Return the (x, y) coordinate for the center point of the cell that contains the specified text.  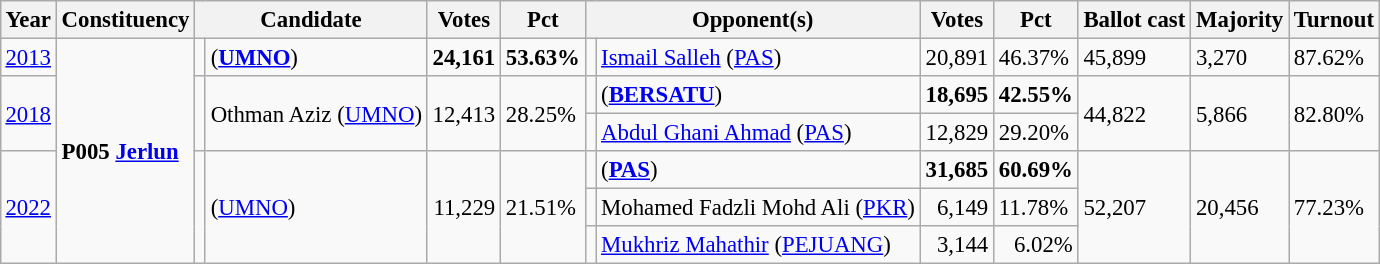
45,899 (1134, 57)
60.69% (1036, 170)
6.02% (1036, 245)
21.51% (544, 208)
Constituency (125, 20)
3,144 (956, 245)
Ismail Salleh (PAS) (758, 57)
3,270 (1240, 57)
2013 (28, 57)
Mohamed Fadzli Mohd Ali (PKR) (758, 208)
44,822 (1134, 114)
Othman Aziz (UMNO) (316, 114)
Majority (1240, 20)
20,891 (956, 57)
53.63% (544, 57)
5,866 (1240, 114)
Turnout (1334, 20)
18,695 (956, 95)
31,685 (956, 170)
(PAS) (758, 170)
6,149 (956, 208)
Opponent(s) (752, 20)
42.55% (1036, 95)
Ballot cast (1134, 20)
52,207 (1134, 208)
2018 (28, 114)
Year (28, 20)
20,456 (1240, 208)
12,413 (464, 114)
46.37% (1036, 57)
Abdul Ghani Ahmad (PAS) (758, 133)
29.20% (1036, 133)
87.62% (1334, 57)
P005 Jerlun (125, 151)
82.80% (1334, 114)
2022 (28, 208)
11.78% (1036, 208)
24,161 (464, 57)
12,829 (956, 133)
11,229 (464, 208)
28.25% (544, 114)
(BERSATU) (758, 95)
Mukhriz Mahathir (PEJUANG) (758, 245)
Candidate (312, 20)
77.23% (1334, 208)
